Search for the cell housing the specified text and yield its (x, y) center coordinate. 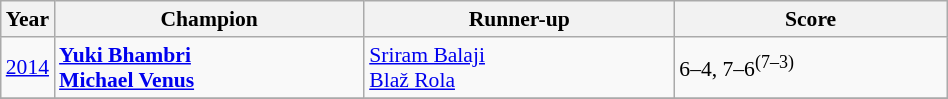
Champion (209, 19)
Score (810, 19)
Year (28, 19)
2014 (28, 68)
Sriram Balaji Blaž Rola (519, 68)
Yuki Bhambri Michael Venus (209, 68)
Runner-up (519, 19)
6–4, 7–6(7–3) (810, 68)
